Provide the [x, y] coordinate of the cell's center where the given text is located.  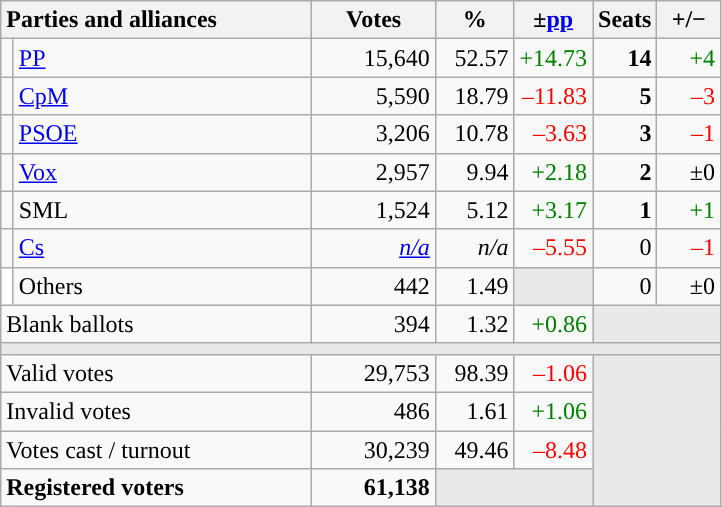
52.57 [474, 58]
9.94 [474, 172]
10.78 [474, 134]
±pp [554, 20]
+4 [689, 58]
98.39 [474, 373]
486 [374, 411]
PP [162, 58]
1.49 [474, 286]
Vox [162, 172]
1,524 [374, 210]
Registered voters [156, 488]
442 [374, 286]
+/− [689, 20]
CpM [162, 96]
–11.83 [554, 96]
–1.06 [554, 373]
–5.55 [554, 248]
61,138 [374, 488]
Parties and alliances [156, 20]
3 [625, 134]
–8.48 [554, 449]
3,206 [374, 134]
+14.73 [554, 58]
Votes [374, 20]
5.12 [474, 210]
Cs [162, 248]
1.61 [474, 411]
15,640 [374, 58]
PSOE [162, 134]
2 [625, 172]
–3.63 [554, 134]
1.32 [474, 324]
30,239 [374, 449]
Seats [625, 20]
+1.06 [554, 411]
Votes cast / turnout [156, 449]
49.46 [474, 449]
1 [625, 210]
+2.18 [554, 172]
14 [625, 58]
2,957 [374, 172]
Blank ballots [156, 324]
Valid votes [156, 373]
18.79 [474, 96]
% [474, 20]
+0.86 [554, 324]
394 [374, 324]
5 [625, 96]
+1 [689, 210]
SML [162, 210]
5,590 [374, 96]
–3 [689, 96]
Invalid votes [156, 411]
Others [162, 286]
29,753 [374, 373]
+3.17 [554, 210]
